For the text-containing cell, return its midpoint in [X, Y] coordinate format. 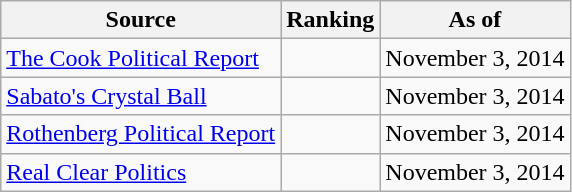
The Cook Political Report [141, 58]
As of [475, 20]
Sabato's Crystal Ball [141, 96]
Ranking [330, 20]
Source [141, 20]
Rothenberg Political Report [141, 134]
Real Clear Politics [141, 172]
